Extract the (x, y) coordinate from the center of the cell holding the provided text.  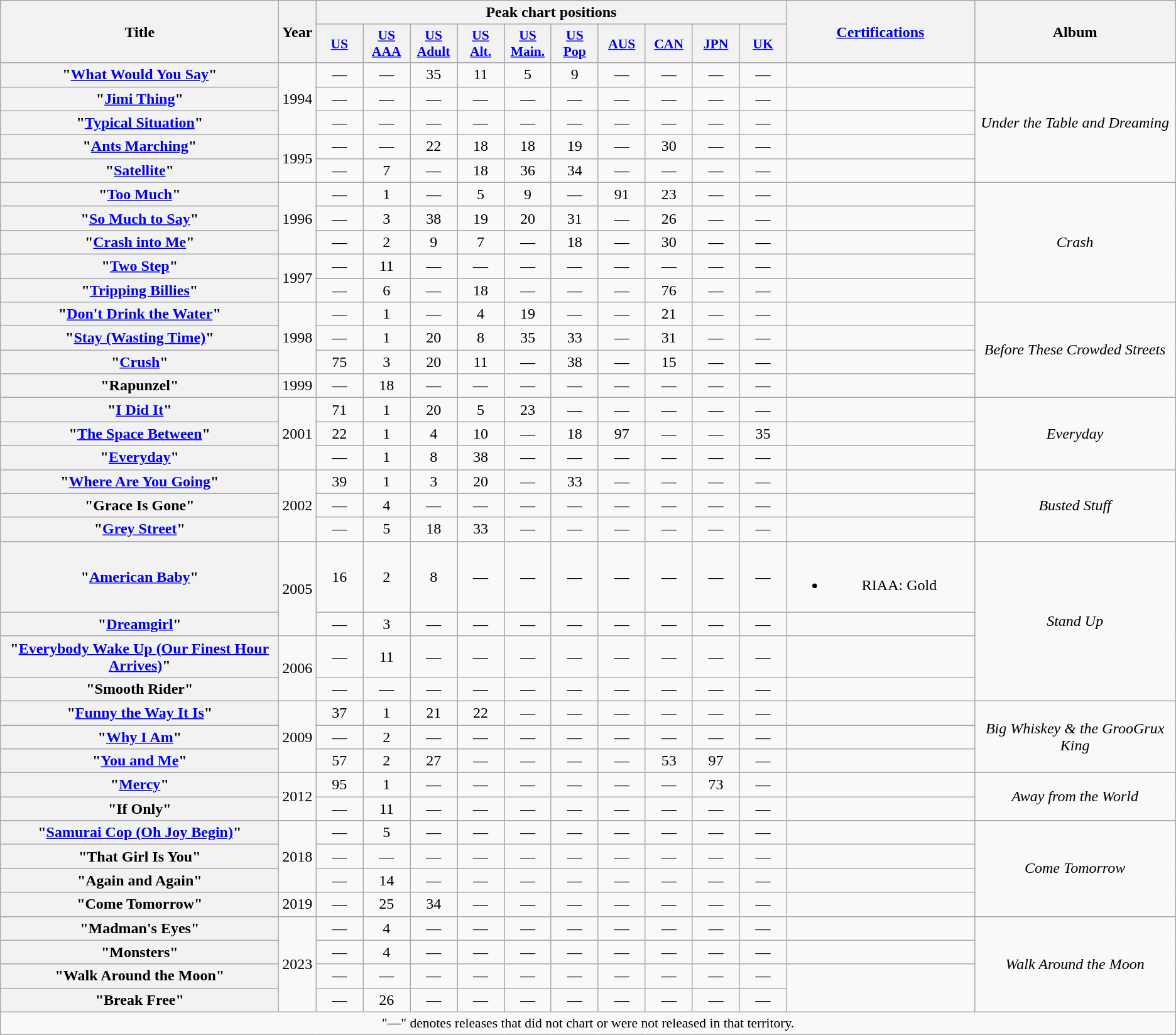
"Everyday" (139, 457)
RIAA: Gold (881, 577)
"Why I Am" (139, 737)
Title (139, 31)
Away from the World (1075, 797)
2006 (298, 669)
91 (622, 194)
"You and Me" (139, 761)
"So Much to Say" (139, 218)
2001 (298, 434)
"Again and Again" (139, 880)
"The Space Between" (139, 434)
10 (481, 434)
JPN (716, 44)
"Where Are You Going" (139, 481)
14 (387, 880)
75 (339, 362)
53 (668, 761)
"Grace Is Gone" (139, 505)
"Grey Street" (139, 529)
76 (668, 290)
16 (339, 577)
"That Girl Is You" (139, 857)
Walk Around the Moon (1075, 964)
"Smooth Rider" (139, 689)
39 (339, 481)
"American Baby" (139, 577)
"Mercy" (139, 785)
"Ants Marching" (139, 146)
95 (339, 785)
2023 (298, 964)
"—" denotes releases that did not chart or were not released in that territory. (588, 1023)
US (339, 44)
2002 (298, 505)
"Too Much" (139, 194)
1995 (298, 158)
"I Did It" (139, 410)
"Walk Around the Moon" (139, 976)
"Break Free" (139, 1000)
2019 (298, 904)
25 (387, 904)
CAN (668, 44)
1998 (298, 338)
"Funny the Way It Is" (139, 713)
Album (1075, 31)
1999 (298, 386)
15 (668, 362)
"Everybody Wake Up (Our Finest Hour Arrives)" (139, 656)
"Two Step" (139, 266)
1997 (298, 278)
"Crash into Me" (139, 242)
Stand Up (1075, 621)
"Samurai Cop (Oh Joy Begin)" (139, 833)
"Madman's Eyes" (139, 928)
Before These Crowded Streets (1075, 350)
USAlt. (481, 44)
AUS (622, 44)
27 (433, 761)
"Come Tomorrow" (139, 904)
Everyday (1075, 434)
"Crush" (139, 362)
"Jimi Thing" (139, 99)
UK (763, 44)
"Rapunzel" (139, 386)
USAAA (387, 44)
Crash (1075, 242)
"If Only" (139, 809)
"Monsters" (139, 952)
"Satellite" (139, 170)
"Typical Situation" (139, 123)
37 (339, 713)
USMain. (528, 44)
USPop (574, 44)
"What Would You Say" (139, 75)
Big Whiskey & the GrooGrux King (1075, 737)
Busted Stuff (1075, 505)
"Don't Drink the Water" (139, 314)
1994 (298, 99)
2012 (298, 797)
"Dreamgirl" (139, 624)
Peak chart positions (552, 13)
2005 (298, 588)
36 (528, 170)
USAdult (433, 44)
2018 (298, 857)
Certifications (881, 31)
73 (716, 785)
1996 (298, 218)
57 (339, 761)
"Stay (Wasting Time)" (139, 338)
6 (387, 290)
"Tripping Billies" (139, 290)
Under the Table and Dreaming (1075, 123)
2009 (298, 737)
Year (298, 31)
Come Tomorrow (1075, 868)
71 (339, 410)
